Identify which cell holds the provided text, then report its [X, Y] central coordinate. 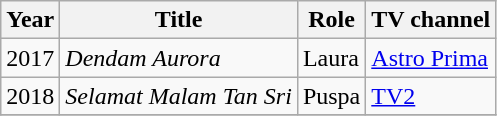
Astro Prima [431, 58]
Puspa [331, 96]
2018 [30, 96]
Laura [331, 58]
TV channel [431, 20]
Selamat Malam Tan Sri [179, 96]
Year [30, 20]
TV2 [431, 96]
Dendam Aurora [179, 58]
Title [179, 20]
2017 [30, 58]
Role [331, 20]
